Capture the cell that displays the provided text and extract its [X, Y] central coordinate. 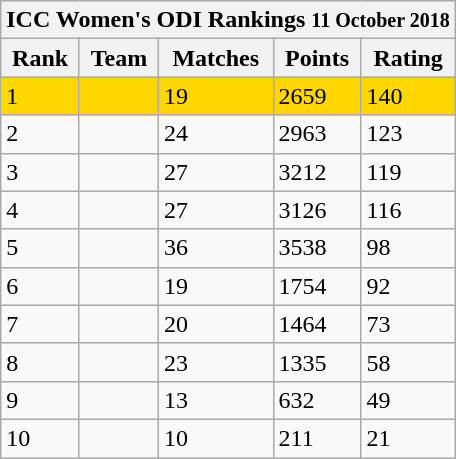
3212 [317, 172]
2963 [317, 134]
ICC Women's ODI Rankings 11 October 2018 [228, 20]
Points [317, 58]
1754 [317, 286]
6 [40, 286]
36 [216, 248]
2659 [317, 96]
13 [216, 400]
9 [40, 400]
116 [408, 210]
1 [40, 96]
2 [40, 134]
119 [408, 172]
1464 [317, 324]
Rank [40, 58]
3538 [317, 248]
Matches [216, 58]
98 [408, 248]
58 [408, 362]
3126 [317, 210]
3 [40, 172]
21 [408, 438]
4 [40, 210]
140 [408, 96]
632 [317, 400]
49 [408, 400]
73 [408, 324]
Rating [408, 58]
123 [408, 134]
1335 [317, 362]
92 [408, 286]
8 [40, 362]
Team [118, 58]
7 [40, 324]
24 [216, 134]
20 [216, 324]
211 [317, 438]
23 [216, 362]
5 [40, 248]
